Pinpoint the cell where the given text exists, returning its [X, Y] midpoint coordinate. 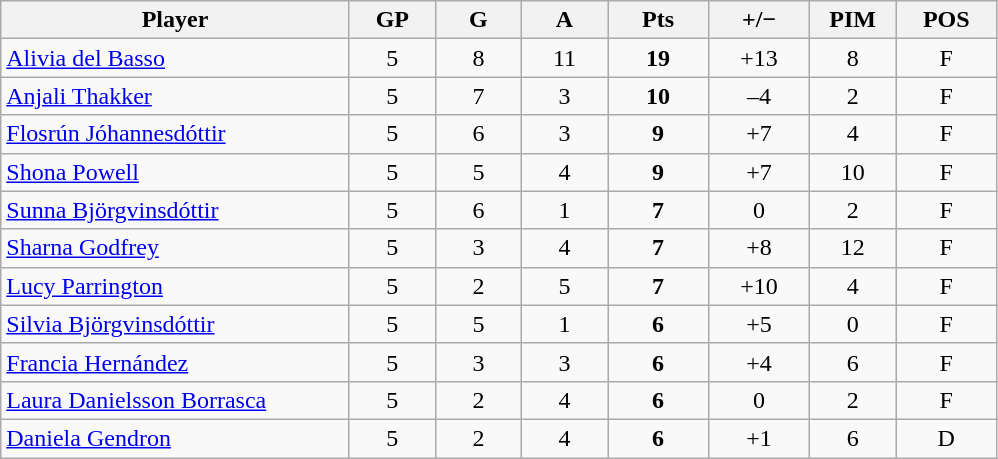
Laura Danielsson Borrasca [176, 400]
Anjali Thakker [176, 96]
Silvia Björgvinsdóttir [176, 324]
+13 [760, 58]
D [946, 438]
A [564, 20]
PIM [853, 20]
+/− [760, 20]
G [478, 20]
GP [392, 20]
Pts [658, 20]
+1 [760, 438]
Flosrún Jóhannesdóttir [176, 134]
–4 [760, 96]
Francia Hernández [176, 362]
19 [658, 58]
+5 [760, 324]
Player [176, 20]
POS [946, 20]
Daniela Gendron [176, 438]
Sunna Björgvinsdóttir [176, 210]
Shona Powell [176, 172]
12 [853, 248]
+10 [760, 286]
+8 [760, 248]
Lucy Parrington [176, 286]
+4 [760, 362]
Sharna Godfrey [176, 248]
Alivia del Basso [176, 58]
11 [564, 58]
